Locate the cell with the specified text and output its (x, y) center coordinate. 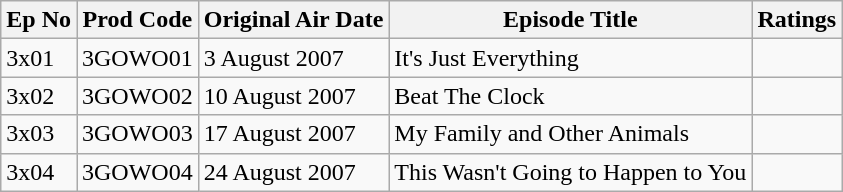
3x02 (39, 96)
Original Air Date (294, 20)
It's Just Everything (570, 58)
3x04 (39, 172)
10 August 2007 (294, 96)
My Family and Other Animals (570, 134)
3x01 (39, 58)
Episode Title (570, 20)
3 August 2007 (294, 58)
Prod Code (137, 20)
24 August 2007 (294, 172)
3GOWO04 (137, 172)
Ep No (39, 20)
3GOWO01 (137, 58)
This Wasn't Going to Happen to You (570, 172)
17 August 2007 (294, 134)
Beat The Clock (570, 96)
3GOWO02 (137, 96)
3x03 (39, 134)
Ratings (797, 20)
3GOWO03 (137, 134)
